Extract the (x, y) coordinate from the center of the cell holding the provided text.  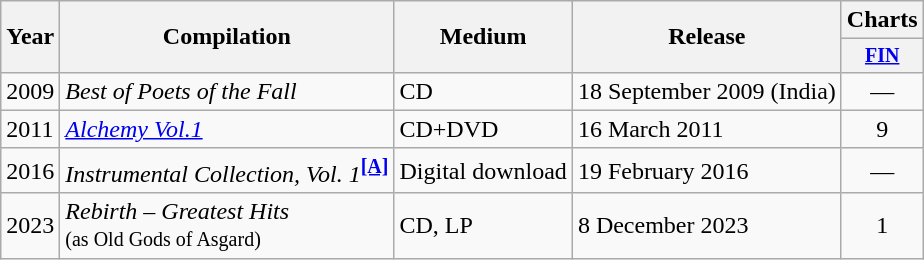
2023 (30, 226)
18 September 2009 (India) (706, 91)
Compilation (227, 37)
CD (483, 91)
9 (882, 129)
Medium (483, 37)
Instrumental Collection, Vol. 1[A] (227, 170)
Best of Poets of the Fall (227, 91)
Digital download (483, 170)
1 (882, 226)
FIN (882, 56)
8 December 2023 (706, 226)
CD+DVD (483, 129)
Release (706, 37)
Year (30, 37)
2011 (30, 129)
16 March 2011 (706, 129)
19 February 2016 (706, 170)
Rebirth – Greatest Hits(as Old Gods of Asgard) (227, 226)
2009 (30, 91)
Alchemy Vol.1 (227, 129)
CD, LP (483, 226)
2016 (30, 170)
Charts (882, 20)
